Determine the [X, Y] coordinate at the center of the cell enclosing the given text.  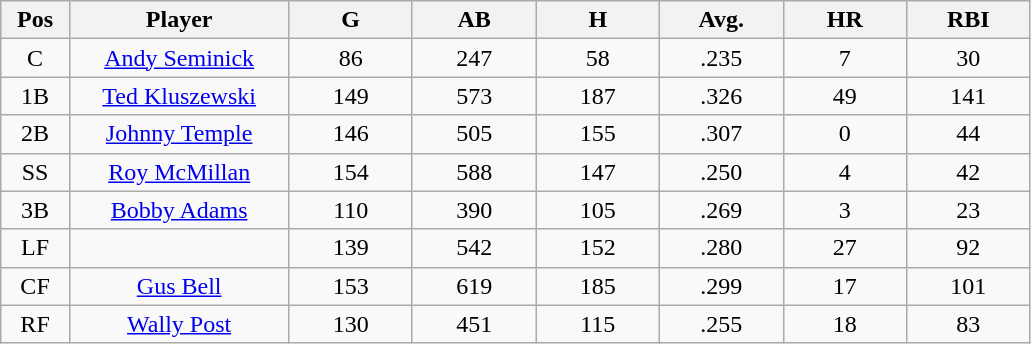
RF [36, 324]
Wally Post [179, 324]
588 [474, 172]
Ted Kluszewski [179, 96]
G [351, 20]
105 [598, 210]
Pos [36, 20]
153 [351, 286]
92 [969, 248]
27 [845, 248]
1B [36, 96]
505 [474, 134]
7 [845, 58]
58 [598, 58]
185 [598, 286]
.299 [721, 286]
.255 [721, 324]
0 [845, 134]
155 [598, 134]
147 [598, 172]
187 [598, 96]
49 [845, 96]
Gus Bell [179, 286]
18 [845, 324]
44 [969, 134]
42 [969, 172]
130 [351, 324]
SS [36, 172]
247 [474, 58]
.326 [721, 96]
573 [474, 96]
.307 [721, 134]
542 [474, 248]
Player [179, 20]
.269 [721, 210]
3 [845, 210]
30 [969, 58]
2B [36, 134]
HR [845, 20]
.250 [721, 172]
619 [474, 286]
CF [36, 286]
.235 [721, 58]
154 [351, 172]
146 [351, 134]
110 [351, 210]
H [598, 20]
17 [845, 286]
149 [351, 96]
.280 [721, 248]
LF [36, 248]
23 [969, 210]
3B [36, 210]
115 [598, 324]
390 [474, 210]
451 [474, 324]
Bobby Adams [179, 210]
139 [351, 248]
86 [351, 58]
Johnny Temple [179, 134]
C [36, 58]
Avg. [721, 20]
101 [969, 286]
83 [969, 324]
Roy McMillan [179, 172]
AB [474, 20]
Andy Seminick [179, 58]
4 [845, 172]
RBI [969, 20]
141 [969, 96]
152 [598, 248]
